Scan for the cell matching the given text and deliver its [X, Y] coordinate at center. 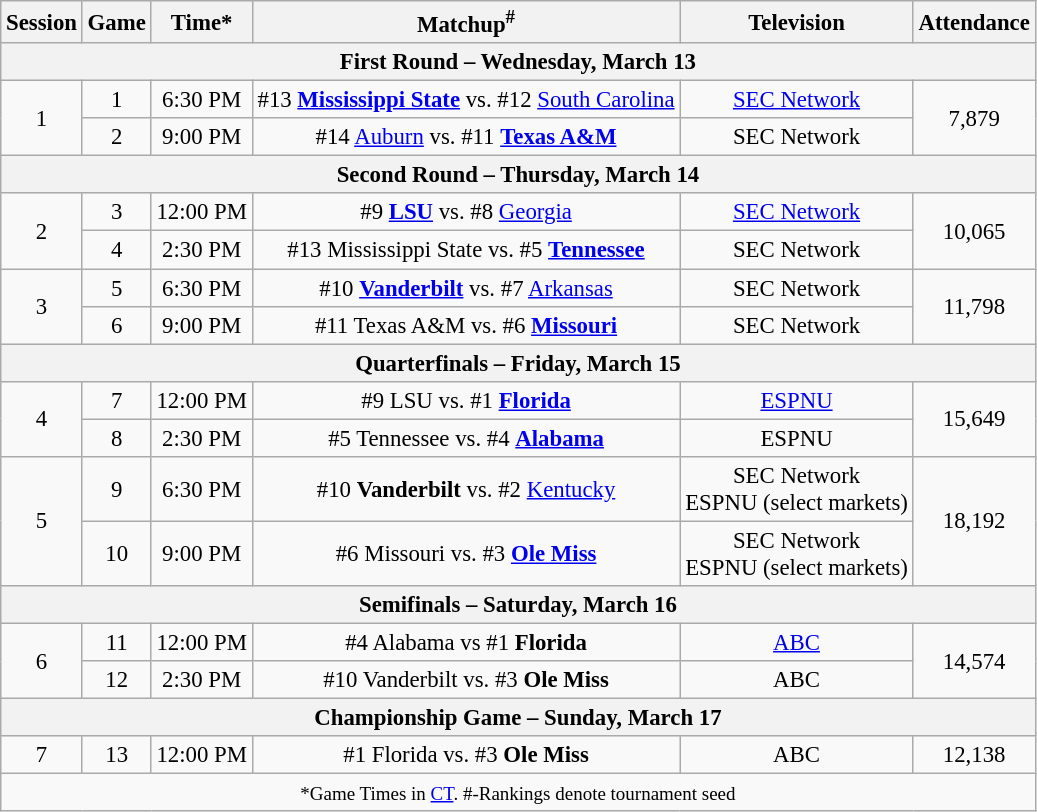
#5 Tennessee vs. #4 Alabama [466, 438]
#4 Alabama vs #1 Florida [466, 642]
11 [116, 642]
10 [116, 554]
12,138 [974, 755]
#9 LSU vs. #8 Georgia [466, 213]
Second Round – Thursday, March 14 [518, 175]
10,065 [974, 232]
Session [42, 22]
8 [116, 438]
15,649 [974, 418]
Television [796, 22]
13 [116, 755]
7,879 [974, 118]
Matchup# [466, 22]
#14 Auburn vs. #11 Texas A&M [466, 137]
Championship Game – Sunday, March 17 [518, 718]
First Round – Wednesday, March 13 [518, 62]
Attendance [974, 22]
14,574 [974, 660]
18,192 [974, 522]
9 [116, 490]
#10 Vanderbilt vs. #2 Kentucky [466, 490]
#13 Mississippi State vs. #12 South Carolina [466, 100]
#10 Vanderbilt vs. #3 Ole Miss [466, 680]
Game [116, 22]
Semifinals – Saturday, March 16 [518, 605]
*Game Times in CT. #-Rankings denote tournament seed [518, 793]
#11 Texas A&M vs. #6 Missouri [466, 325]
Time* [202, 22]
#10 Vanderbilt vs. #7 Arkansas [466, 288]
12 [116, 680]
#9 LSU vs. #1 Florida [466, 400]
#1 Florida vs. #3 Ole Miss [466, 755]
#6 Missouri vs. #3 Ole Miss [466, 554]
Quarterfinals – Friday, March 15 [518, 363]
11,798 [974, 306]
#13 Mississippi State vs. #5 Tennessee [466, 250]
